Return the (X, Y) coordinate for the center point of the cell that contains the specified text.  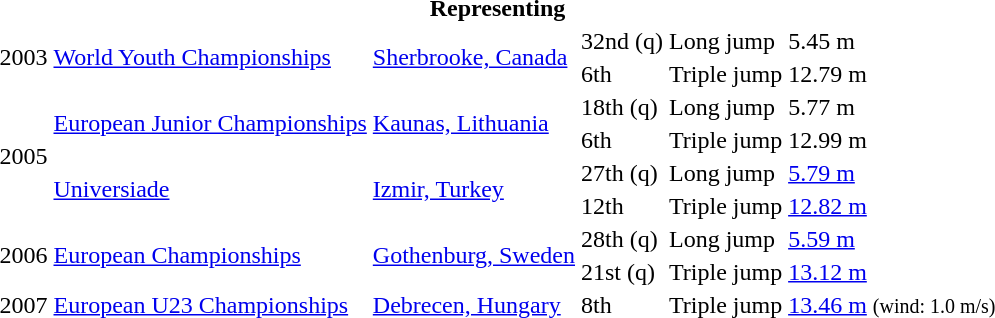
European Junior Championships (210, 124)
Kaunas, Lithuania (474, 124)
21st (q) (622, 272)
European Championships (210, 256)
Gothenburg, Sweden (474, 256)
World Youth Championships (210, 58)
28th (q) (622, 239)
32nd (q) (622, 41)
27th (q) (622, 173)
12th (622, 206)
Sherbrooke, Canada (474, 58)
Universiade (210, 190)
18th (q) (622, 107)
Izmir, Turkey (474, 190)
